Pinpoint the cell where the given text exists, returning its (x, y) midpoint coordinate. 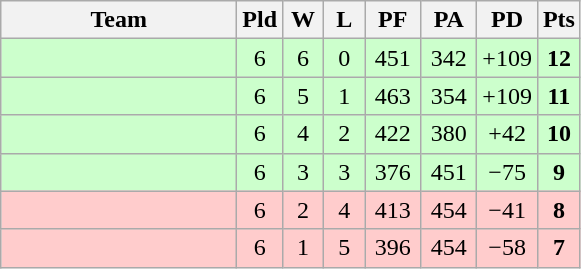
11 (558, 96)
354 (449, 96)
Team (119, 20)
Pts (558, 20)
376 (393, 172)
L (344, 20)
9 (558, 172)
463 (393, 96)
422 (393, 134)
PD (508, 20)
396 (393, 248)
342 (449, 58)
12 (558, 58)
380 (449, 134)
W (304, 20)
10 (558, 134)
PA (449, 20)
PF (393, 20)
Pld (260, 20)
0 (344, 58)
−41 (508, 210)
−75 (508, 172)
8 (558, 210)
413 (393, 210)
−58 (508, 248)
7 (558, 248)
+42 (508, 134)
